Return [x, y] of the center of cell containing provided text 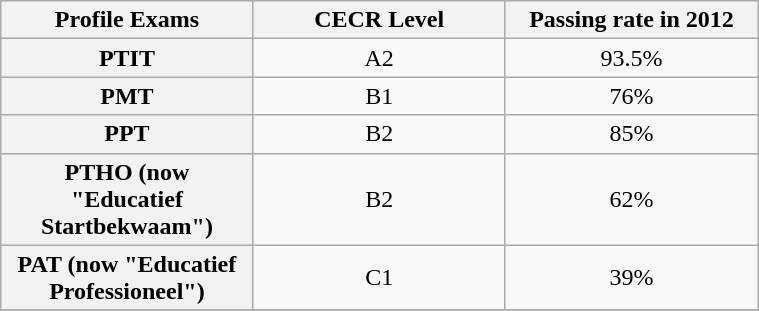
B1 [379, 96]
CECR Level [379, 20]
85% [631, 134]
Passing rate in 2012 [631, 20]
Profile Exams [127, 20]
39% [631, 278]
62% [631, 199]
76% [631, 96]
PMT [127, 96]
A2 [379, 58]
PPT [127, 134]
93.5% [631, 58]
PTIT [127, 58]
C1 [379, 278]
PAT (now "Educatief Professioneel") [127, 278]
PTHO (now "Educatief Startbekwaam") [127, 199]
